For the text-containing cell, return its midpoint in (X, Y) coordinate format. 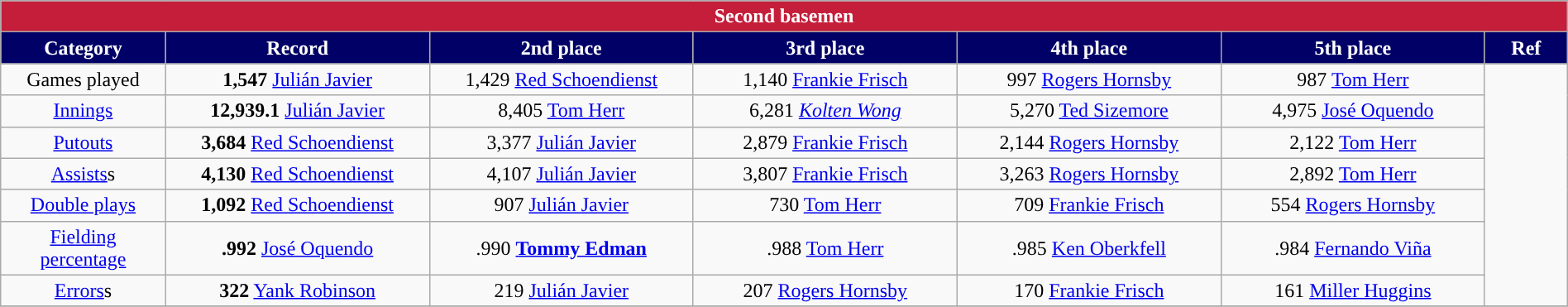
3,684 Red Schoendienst (298, 142)
Errorss (83, 290)
554 Rogers Hornsby (1353, 205)
170 Frankie Frisch (1088, 290)
Fielding percentage (83, 248)
1,429 Red Schoendienst (561, 79)
987 Tom Herr (1353, 79)
5th place (1353, 48)
4,107 Julián Javier (561, 174)
709 Frankie Frisch (1088, 205)
Double plays (83, 205)
8,405 Tom Herr (561, 111)
2,144 Rogers Hornsby (1088, 142)
5,270 Ted Sizemore (1088, 111)
219 Julián Javier (561, 290)
322 Yank Robinson (298, 290)
207 Rogers Hornsby (825, 290)
Assistss (83, 174)
Record (298, 48)
3rd place (825, 48)
2nd place (561, 48)
Second basemen (784, 17)
Innings (83, 111)
161 Miller Huggins (1353, 290)
.988 Tom Herr (825, 248)
730 Tom Herr (825, 205)
1,547 Julián Javier (298, 79)
2,892 Tom Herr (1353, 174)
Ref (1526, 48)
.984 Fernando Viña (1353, 248)
1,092 Red Schoendienst (298, 205)
1,140 Frankie Frisch (825, 79)
3,807 Frankie Frisch (825, 174)
12,939.1 Julián Javier (298, 111)
Category (83, 48)
4th place (1088, 48)
Games played (83, 79)
907 Julián Javier (561, 205)
.985 Ken Oberkfell (1088, 248)
2,879 Frankie Frisch (825, 142)
4,130 Red Schoendienst (298, 174)
Putouts (83, 142)
3,377 Julián Javier (561, 142)
.990 Tommy Edman (561, 248)
2,122 Tom Herr (1353, 142)
.992 José Oquendo (298, 248)
6,281 Kolten Wong (825, 111)
997 Rogers Hornsby (1088, 79)
3,263 Rogers Hornsby (1088, 174)
4,975 José Oquendo (1353, 111)
